Extract the (x, y) coordinate from the center of the cell holding the provided text.  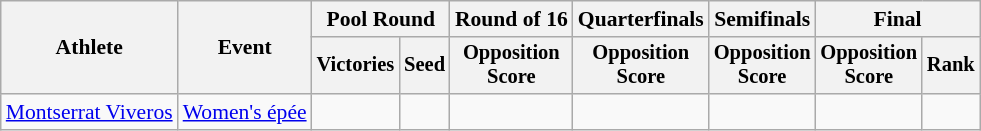
Pool Round (381, 19)
Montserrat Viveros (90, 112)
Athlete (90, 48)
Women's épée (245, 112)
Rank (951, 66)
Semifinals (762, 19)
Quarterfinals (641, 19)
Final (897, 19)
Victories (356, 66)
Event (245, 48)
Round of 16 (512, 19)
Seed (424, 66)
